Return (X, Y) of the center of cell containing provided text 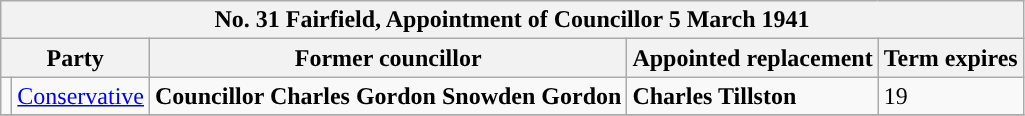
19 (950, 96)
No. 31 Fairfield, Appointment of Councillor 5 March 1941 (512, 20)
Party (76, 58)
Charles Tillston (752, 96)
Councillor Charles Gordon Snowden Gordon (388, 96)
Conservative (81, 96)
Appointed replacement (752, 58)
Term expires (950, 58)
Former councillor (388, 58)
